Scan for the cell matching the given text and deliver its [X, Y] coordinate at center. 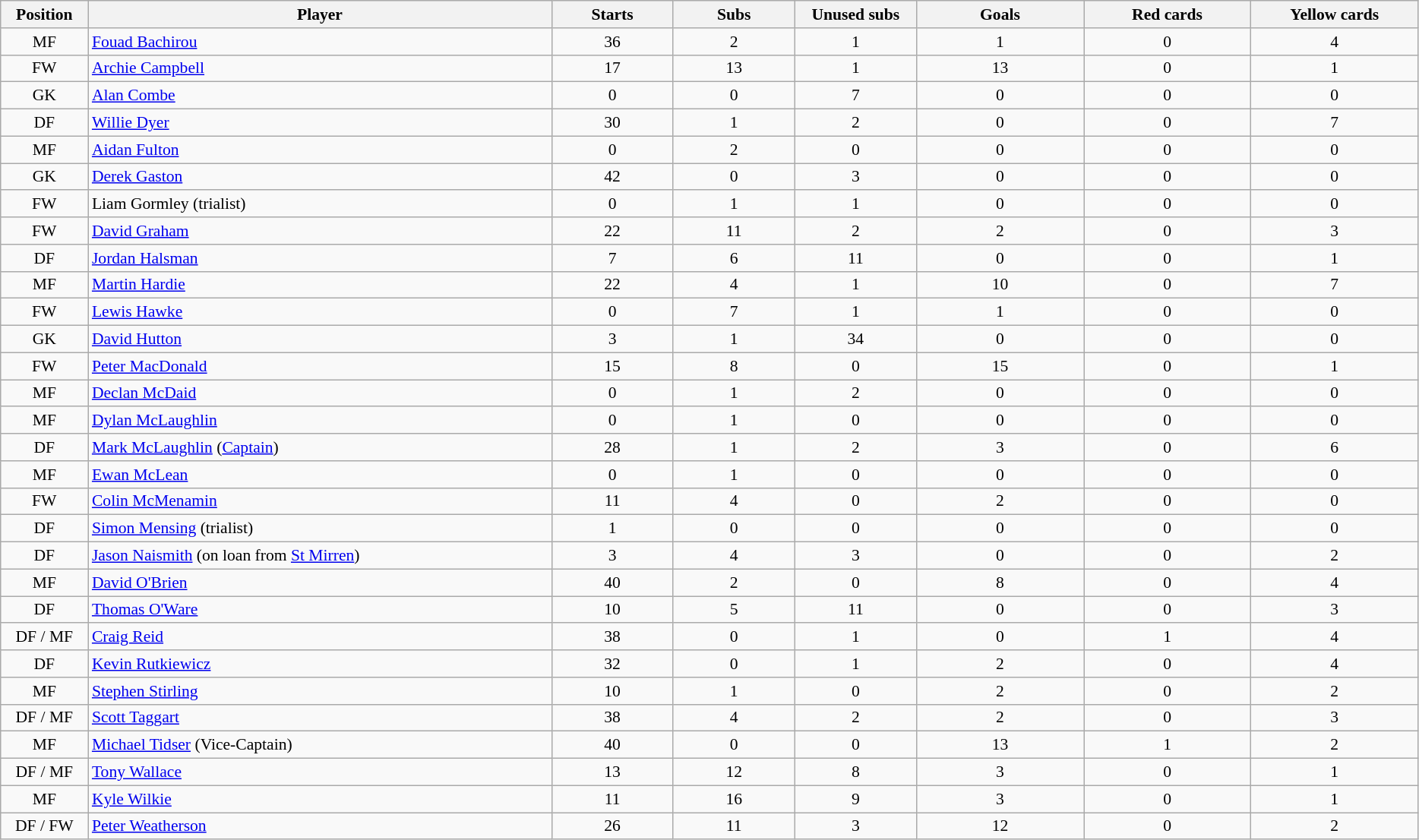
Martin Hardie [320, 285]
Kevin Rutkiewicz [320, 664]
Scott Taggart [320, 718]
17 [612, 68]
Player [320, 14]
5 [734, 610]
Starts [612, 14]
34 [855, 339]
Peter MacDonald [320, 366]
Tony Wallace [320, 772]
Simon Mensing (trialist) [320, 529]
42 [612, 177]
Aidan Fulton [320, 150]
Derek Gaston [320, 177]
Thomas O'Ware [320, 610]
Craig Reid [320, 637]
Red cards [1167, 14]
16 [734, 799]
DF / FW [44, 826]
30 [612, 123]
28 [612, 447]
Kyle Wilkie [320, 799]
32 [612, 664]
Willie Dyer [320, 123]
Liam Gormley (trialist) [320, 204]
David Hutton [320, 339]
Declan McDaid [320, 393]
Goals [1000, 14]
Archie Campbell [320, 68]
9 [855, 799]
David O'Brien [320, 583]
Alan Combe [320, 96]
Lewis Hawke [320, 312]
Dylan McLaughlin [320, 421]
Jason Naismith (on loan from St Mirren) [320, 556]
Mark McLaughlin (Captain) [320, 447]
Position [44, 14]
Subs [734, 14]
Michael Tidser (Vice-Captain) [320, 745]
36 [612, 42]
26 [612, 826]
Colin McMenamin [320, 501]
Yellow cards [1335, 14]
Fouad Bachirou [320, 42]
Ewan McLean [320, 475]
Unused subs [855, 14]
Peter Weatherson [320, 826]
David Graham [320, 231]
Stephen Stirling [320, 691]
Jordan Halsman [320, 258]
